Provide the (x, y) coordinate of the cell's center where the given text is located.  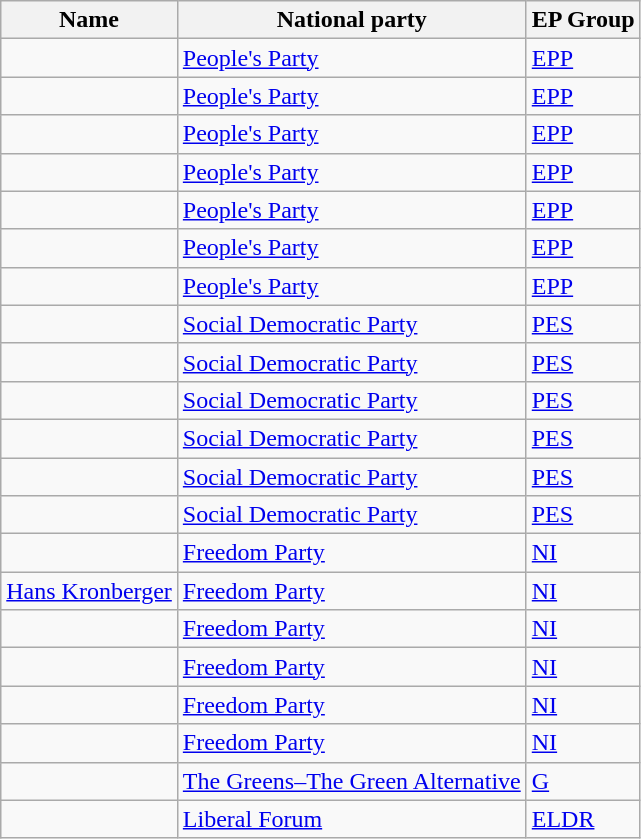
G (583, 781)
National party (352, 20)
Liberal Forum (352, 819)
ELDR (583, 819)
EP Group (583, 20)
Name (90, 20)
The Greens–The Green Alternative (352, 781)
Hans Kronberger (90, 591)
